For the text-containing cell, return its midpoint in [X, Y] coordinate format. 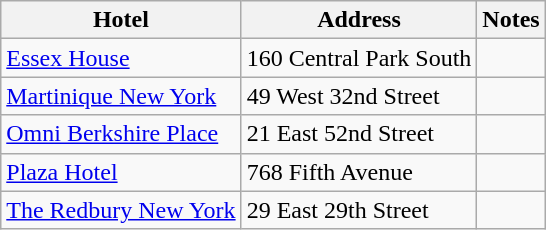
Notes [511, 20]
The Redbury New York [121, 210]
Essex House [121, 58]
Address [359, 20]
29 East 29th Street [359, 210]
160 Central Park South [359, 58]
768 Fifth Avenue [359, 172]
Martinique New York [121, 96]
Hotel [121, 20]
21 East 52nd Street [359, 134]
Omni Berkshire Place [121, 134]
49 West 32nd Street [359, 96]
Plaza Hotel [121, 172]
